From the cell containing the given text, extract its center point as (X, Y) coordinate. 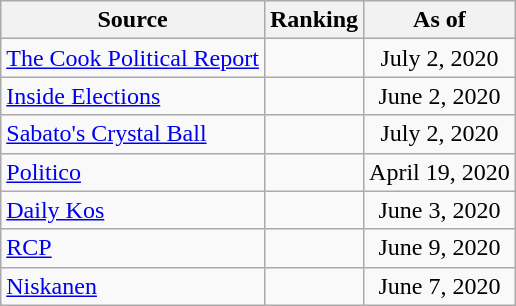
As of (440, 20)
Inside Elections (133, 96)
Niskanen (133, 286)
June 3, 2020 (440, 210)
June 7, 2020 (440, 286)
Ranking (314, 20)
Politico (133, 172)
June 2, 2020 (440, 96)
RCP (133, 248)
Daily Kos (133, 210)
The Cook Political Report (133, 58)
June 9, 2020 (440, 248)
Source (133, 20)
Sabato's Crystal Ball (133, 134)
April 19, 2020 (440, 172)
